From the cell containing the given text, extract its center point as [x, y] coordinate. 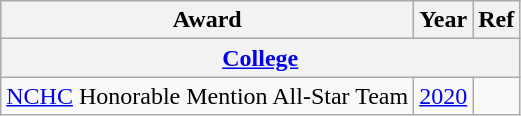
2020 [444, 96]
Award [208, 20]
College [260, 58]
Year [444, 20]
NCHC Honorable Mention All-Star Team [208, 96]
Ref [496, 20]
